From the cell containing the given text, extract its center point as (X, Y) coordinate. 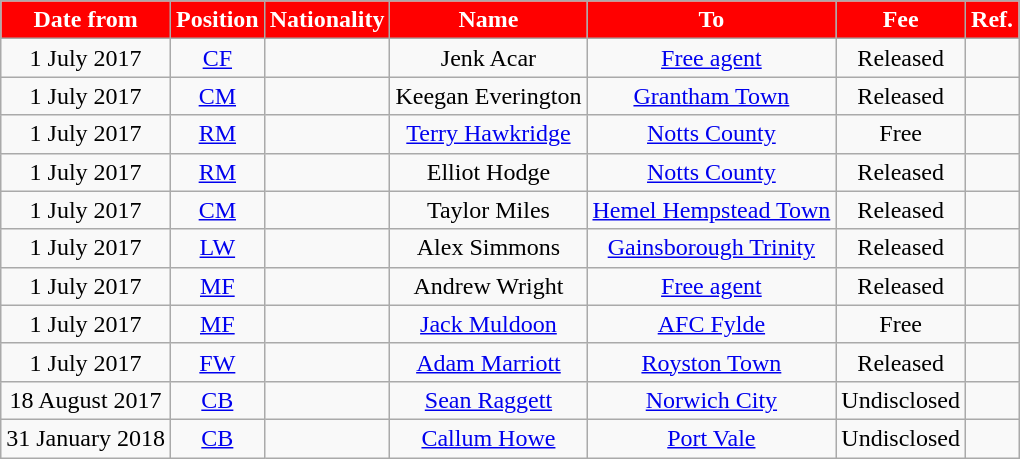
Hemel Hempstead Town (712, 210)
Nationality (327, 20)
Sean Raggett (488, 400)
Alex Simmons (488, 248)
Taylor Miles (488, 210)
31 January 2018 (86, 438)
AFC Fylde (712, 324)
18 August 2017 (86, 400)
Fee (901, 20)
Elliot Hodge (488, 172)
Port Vale (712, 438)
LW (217, 248)
Position (217, 20)
Andrew Wright (488, 286)
Norwich City (712, 400)
Grantham Town (712, 96)
Royston Town (712, 362)
To (712, 20)
Ref. (992, 20)
Keegan Everington (488, 96)
Jack Muldoon (488, 324)
Terry Hawkridge (488, 134)
Adam Marriott (488, 362)
CF (217, 58)
FW (217, 362)
Name (488, 20)
Jenk Acar (488, 58)
Callum Howe (488, 438)
Date from (86, 20)
Gainsborough Trinity (712, 248)
